Determine the (x, y) coordinate at the center of the cell enclosing the given text.  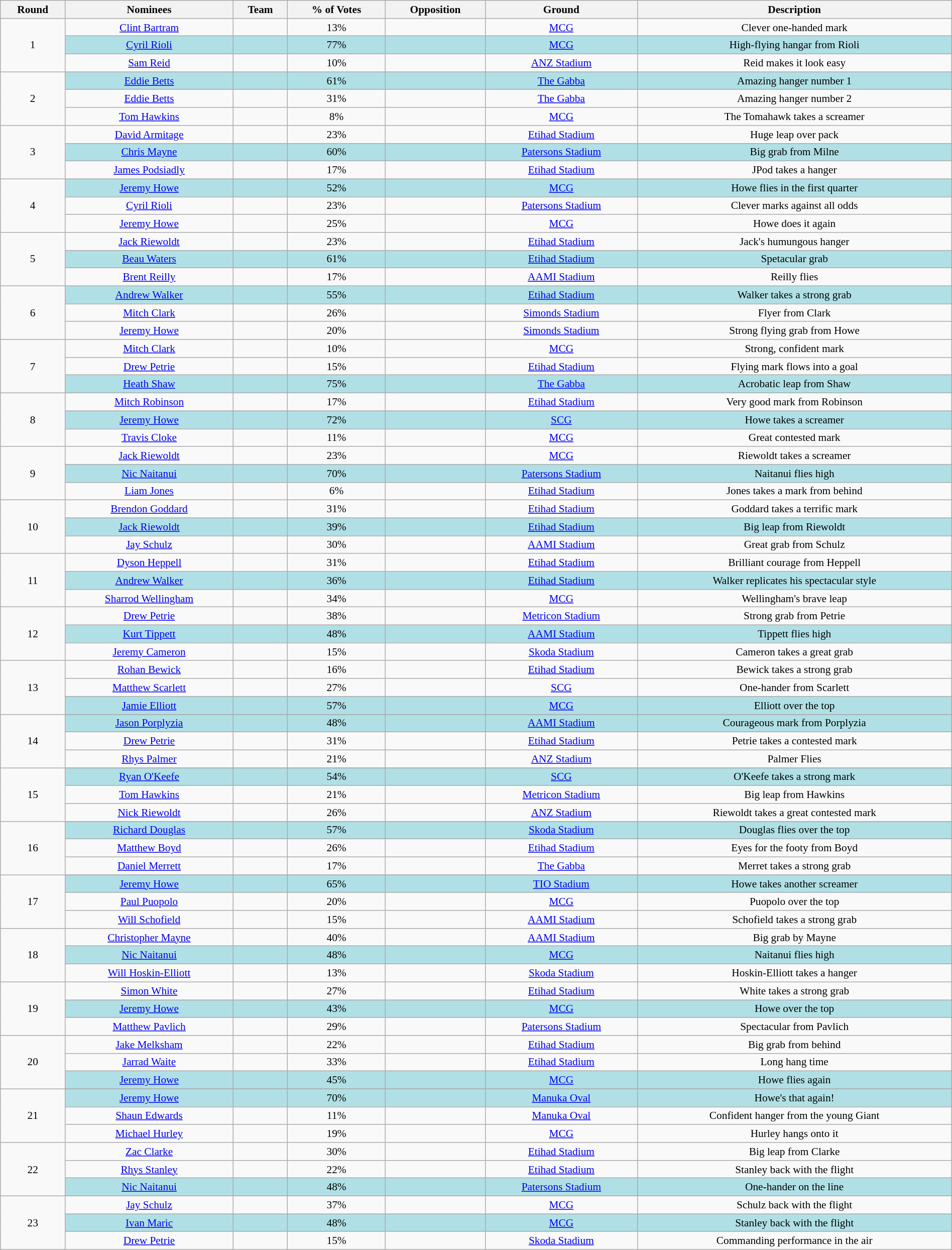
33% (336, 1062)
Schofield takes a strong grab (794, 920)
18 (33, 955)
Cameron takes a great grab (794, 652)
40% (336, 938)
Heath Shaw (150, 384)
21 (33, 1116)
36% (336, 581)
16% (336, 670)
Elliott over the top (794, 706)
Confident hanger from the young Giant (794, 1116)
39% (336, 527)
Puopolo over the top (794, 902)
Jamie Elliott (150, 706)
1 (33, 45)
Walker replicates his spectacular style (794, 581)
Sharrod Wellingham (150, 599)
Opposition (435, 10)
High-flying hangar from Rioli (794, 45)
Michael Hurley (150, 1133)
O'Keefe takes a strong mark (794, 777)
12 (33, 634)
Big leap from Hawkins (794, 794)
Jason Porplyzia (150, 723)
3 (33, 153)
Rhys Palmer (150, 759)
Spetacular grab (794, 259)
Big leap from Clarke (794, 1152)
Zac Clarke (150, 1152)
Strong grab from Petrie (794, 616)
Bewick takes a strong grab (794, 670)
David Armitage (150, 135)
Round (33, 10)
Flying mark flows into a goal (794, 367)
Palmer Flies (794, 759)
25% (336, 223)
Brilliant courage from Heppell (794, 562)
Description (794, 10)
6% (336, 491)
19 (33, 1008)
% of Votes (336, 10)
Big grab from behind (794, 1045)
Courageous mark from Porplyzia (794, 723)
37% (336, 1205)
22 (33, 1169)
2 (33, 98)
Riewoldt takes a great contested mark (794, 813)
Shaun Edwards (150, 1116)
Howe over the top (794, 1009)
7 (33, 367)
Acrobatic leap from Shaw (794, 384)
Howe does it again (794, 223)
34% (336, 599)
Matthew Scarlett (150, 688)
9 (33, 473)
Flyer from Clark (794, 313)
Rhys Stanley (150, 1170)
Jack's humungous hanger (794, 242)
Big grab from Milne (794, 152)
6 (33, 312)
Jones takes a mark from behind (794, 491)
8% (336, 117)
13 (33, 688)
James Podsiadly (150, 170)
17 (33, 902)
Big grab by Mayne (794, 938)
Liam Jones (150, 491)
Petrie takes a contested mark (794, 741)
Nominees (150, 10)
10 (33, 527)
Reid makes it look easy (794, 63)
15 (33, 794)
Christopher Mayne (150, 938)
Howe takes another screamer (794, 884)
Goddard takes a terrific mark (794, 509)
Jake Melksham (150, 1045)
77% (336, 45)
Rohan Bewick (150, 670)
23 (33, 1223)
Daniel Merrett (150, 866)
38% (336, 616)
JPod takes a hanger (794, 170)
Great grab from Schulz (794, 545)
Hurley hangs onto it (794, 1133)
43% (336, 1009)
Howe flies again (794, 1080)
Douglas flies over the top (794, 830)
Schulz back with the flight (794, 1205)
Jarrad Waite (150, 1062)
Chris Mayne (150, 152)
45% (336, 1080)
Spectacular from Pavlich (794, 1027)
Team (260, 10)
54% (336, 777)
Brent Reilly (150, 277)
60% (336, 152)
Howe's that again! (794, 1098)
TIO Stadium (561, 884)
55% (336, 295)
14 (33, 741)
Ryan O'Keefe (150, 777)
Will Schofield (150, 920)
Kurt Tippett (150, 634)
White takes a strong grab (794, 991)
Commanding performance in the air (794, 1241)
Reilly flies (794, 277)
One-hander on the line (794, 1187)
Will Hoskin-Elliott (150, 973)
Sam Reid (150, 63)
11 (33, 581)
Clint Bartram (150, 28)
Howe flies in the first quarter (794, 188)
Richard Douglas (150, 830)
Big leap from Riewoldt (794, 527)
29% (336, 1027)
Ivan Maric (150, 1223)
72% (336, 420)
Dyson Heppell (150, 562)
The Tomahawk takes a screamer (794, 117)
52% (336, 188)
One-hander from Scarlett (794, 688)
20 (33, 1063)
Howe takes a screamer (794, 420)
Eyes for the footy from Boyd (794, 848)
Strong flying grab from Howe (794, 331)
Long hang time (794, 1062)
Very good mark from Robinson (794, 402)
Jeremy Cameron (150, 652)
4 (33, 206)
Merret takes a strong grab (794, 866)
Ground (561, 10)
75% (336, 384)
Riewoldt takes a screamer (794, 456)
Matthew Boyd (150, 848)
Matthew Pavlich (150, 1027)
16 (33, 848)
Strong, confident mark (794, 349)
8 (33, 420)
65% (336, 884)
Tippett flies high (794, 634)
Huge leap over pack (794, 135)
19% (336, 1133)
Amazing hanger number 2 (794, 99)
Walker takes a strong grab (794, 295)
Clever one-handed mark (794, 28)
Travis Cloke (150, 438)
Great contested mark (794, 438)
Paul Puopolo (150, 902)
Mitch Robinson (150, 402)
Amazing hanger number 1 (794, 81)
Brendon Goddard (150, 509)
5 (33, 259)
Beau Waters (150, 259)
Nick Riewoldt (150, 813)
Hoskin-Elliott takes a hanger (794, 973)
Wellingham's brave leap (794, 599)
Clever marks against all odds (794, 206)
Simon White (150, 991)
